Pinpoint the cell where the given text exists, returning its (x, y) midpoint coordinate. 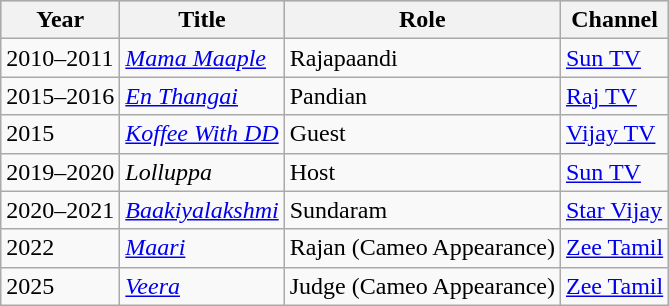
Star Vijay (614, 210)
2015 (60, 134)
2020–2021 (60, 210)
Rajan (Cameo Appearance) (422, 248)
Vijay TV (614, 134)
Title (202, 20)
Lolluppa (202, 172)
Mama Maaple (202, 58)
2022 (60, 248)
2019–2020 (60, 172)
Sundaram (422, 210)
Baakiyalakshmi (202, 210)
Year (60, 20)
Guest (422, 134)
Role (422, 20)
Koffee With DD (202, 134)
Raj TV (614, 96)
2015–2016 (60, 96)
En Thangai (202, 96)
Rajapaandi (422, 58)
2010–2011 (60, 58)
Maari (202, 248)
Host (422, 172)
Channel (614, 20)
Veera (202, 286)
Pandian (422, 96)
Judge (Cameo Appearance) (422, 286)
2025 (60, 286)
